From the cell containing the given text, extract its center point as (x, y) coordinate. 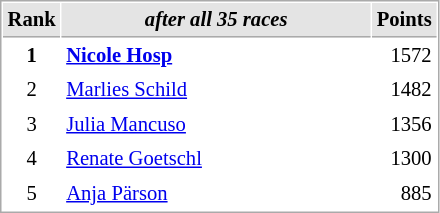
Anja Pärson (216, 194)
Renate Goetschl (216, 158)
1572 (404, 56)
1482 (404, 90)
4 (32, 158)
Rank (32, 20)
Julia Mancuso (216, 124)
1356 (404, 124)
Points (404, 20)
1300 (404, 158)
3 (32, 124)
2 (32, 90)
5 (32, 194)
Marlies Schild (216, 90)
Nicole Hosp (216, 56)
885 (404, 194)
1 (32, 56)
after all 35 races (216, 20)
